For the text-containing cell, return its midpoint in (x, y) coordinate format. 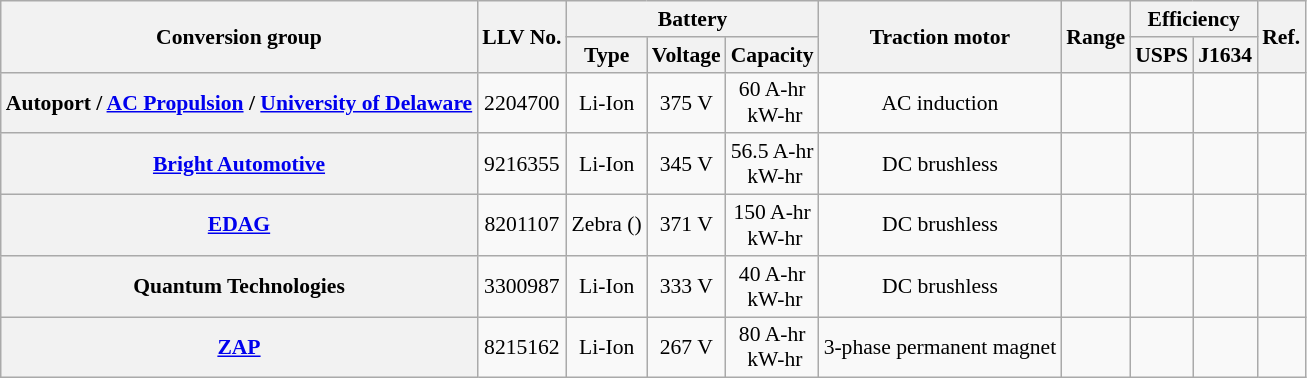
LLV No. (522, 36)
8215162 (522, 348)
Autoport / AC Propulsion / University of Delaware (239, 102)
ZAP (239, 348)
AC induction (940, 102)
Quantum Technologies (239, 286)
USPS (1162, 55)
3300987 (522, 286)
Type (607, 55)
8201107 (522, 226)
Efficiency (1194, 19)
80 A-hr kW-hr (772, 348)
EDAG (239, 226)
Range (1096, 36)
Battery (693, 19)
333 V (686, 286)
375 V (686, 102)
Ref. (1281, 36)
9216355 (522, 164)
345 V (686, 164)
371 V (686, 226)
Voltage (686, 55)
Capacity (772, 55)
2204700 (522, 102)
Conversion group (239, 36)
3-phase permanent magnet (940, 348)
Bright Automotive (239, 164)
40 A-hr kW-hr (772, 286)
267 V (686, 348)
150 A-hr kW-hr (772, 226)
56.5 A-hr kW-hr (772, 164)
60 A-hr kW-hr (772, 102)
Zebra () (607, 226)
J1634 (1225, 55)
Traction motor (940, 36)
